Search for the cell housing the specified text and yield its (X, Y) center coordinate. 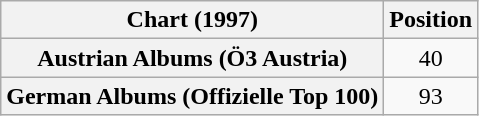
Austrian Albums (Ö3 Austria) (192, 58)
Chart (1997) (192, 20)
93 (431, 96)
40 (431, 58)
German Albums (Offizielle Top 100) (192, 96)
Position (431, 20)
